Return the (x, y) coordinate for the center point of the cell that contains the specified text.  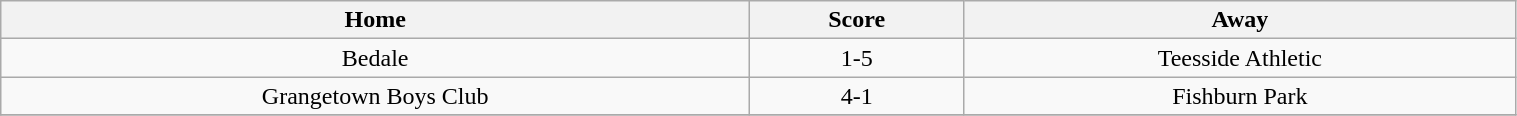
4-1 (857, 96)
Score (857, 20)
Fishburn Park (1240, 96)
Grangetown Boys Club (376, 96)
1-5 (857, 58)
Home (376, 20)
Bedale (376, 58)
Away (1240, 20)
Teesside Athletic (1240, 58)
